Return (X, Y) of the center of cell containing provided text 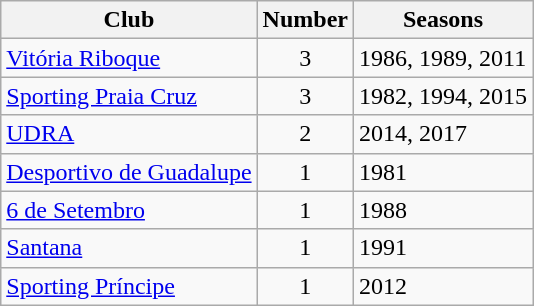
Sporting Príncipe (129, 286)
2012 (442, 286)
1991 (442, 248)
2 (305, 134)
Club (129, 20)
Seasons (442, 20)
Sporting Praia Cruz (129, 96)
UDRA (129, 134)
1981 (442, 172)
Desportivo de Guadalupe (129, 172)
1986, 1989, 2011 (442, 58)
2014, 2017 (442, 134)
Number (305, 20)
Vitória Riboque (129, 58)
1988 (442, 210)
6 de Setembro (129, 210)
1982, 1994, 2015 (442, 96)
Santana (129, 248)
